Extract the [x, y] coordinate from the center of the cell holding the provided text.  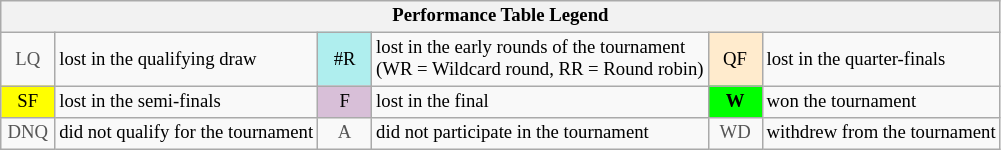
Performance Table Legend [500, 16]
LQ [28, 60]
did not qualify for the tournament [186, 134]
won the tournament [881, 102]
QF [735, 60]
DNQ [28, 134]
WD [735, 134]
lost in the quarter-finals [881, 60]
#R [345, 60]
SF [28, 102]
lost in the early rounds of the tournament(WR = Wildcard round, RR = Round robin) [540, 60]
withdrew from the tournament [881, 134]
W [735, 102]
lost in the semi-finals [186, 102]
lost in the final [540, 102]
did not participate in the tournament [540, 134]
lost in the qualifying draw [186, 60]
A [345, 134]
F [345, 102]
